Return the [X, Y] coordinate for the center point of the cell that contains the specified text.  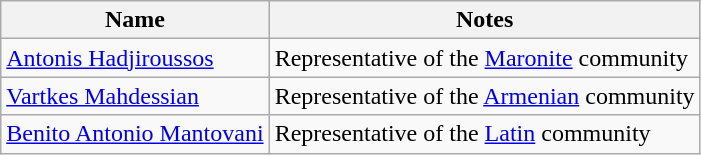
Representative of the Armenian community [484, 96]
Notes [484, 20]
Representative of the Maronite community [484, 58]
Name [135, 20]
Antonis Hadjiroussos [135, 58]
Vartkes Mahdessian [135, 96]
Benito Antonio Mantovani [135, 134]
Representative of the Latin community [484, 134]
